Output the (X, Y) coordinate of the center of the cell containing the given text.  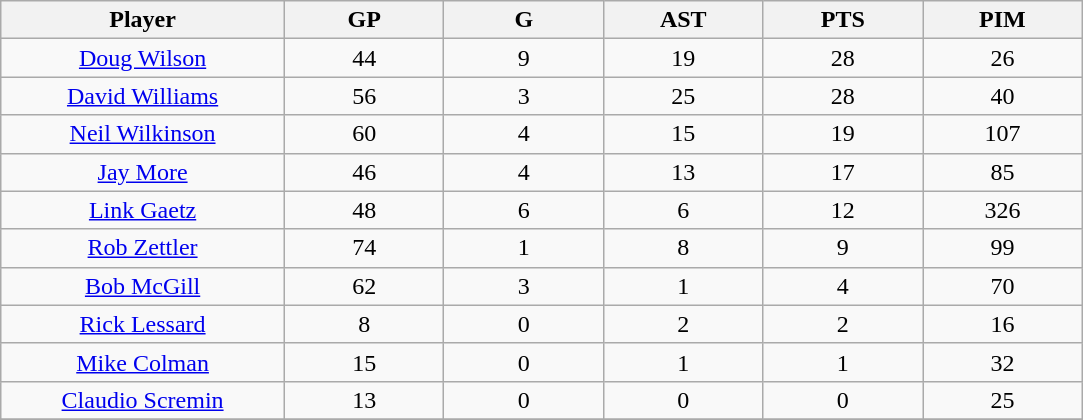
85 (1003, 172)
56 (364, 96)
David Williams (143, 96)
46 (364, 172)
Neil Wilkinson (143, 134)
AST (683, 20)
326 (1003, 210)
44 (364, 58)
Rob Zettler (143, 248)
G (524, 20)
62 (364, 286)
48 (364, 210)
17 (843, 172)
70 (1003, 286)
32 (1003, 362)
Claudio Scremin (143, 400)
Player (143, 20)
Bob McGill (143, 286)
Link Gaetz (143, 210)
74 (364, 248)
GP (364, 20)
Doug Wilson (143, 58)
PIM (1003, 20)
26 (1003, 58)
107 (1003, 134)
PTS (843, 20)
40 (1003, 96)
60 (364, 134)
Rick Lessard (143, 324)
16 (1003, 324)
99 (1003, 248)
12 (843, 210)
Mike Colman (143, 362)
Jay More (143, 172)
